Locate the cell with the specified text and output its (x, y) center coordinate. 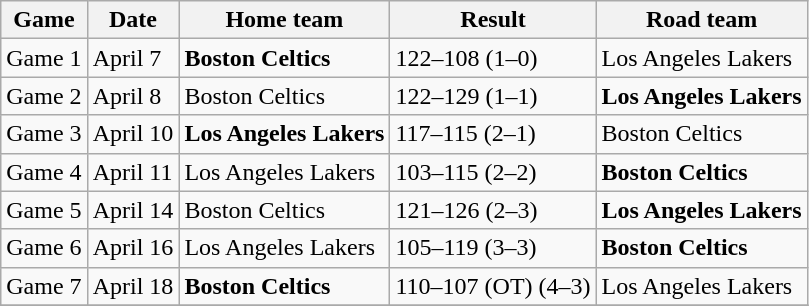
Road team (702, 20)
Game 2 (44, 96)
Game 4 (44, 172)
April 7 (133, 58)
105–119 (3–3) (493, 248)
April 11 (133, 172)
Home team (284, 20)
Game 6 (44, 248)
103–115 (2–2) (493, 172)
Game (44, 20)
Game 3 (44, 134)
117–115 (2–1) (493, 134)
Result (493, 20)
122–129 (1–1) (493, 96)
Date (133, 20)
Game 5 (44, 210)
110–107 (OT) (4–3) (493, 286)
Game 7 (44, 286)
April 14 (133, 210)
April 16 (133, 248)
April 10 (133, 134)
122–108 (1–0) (493, 58)
April 18 (133, 286)
April 8 (133, 96)
Game 1 (44, 58)
121–126 (2–3) (493, 210)
